Output the [X, Y] coordinate of the center of the cell containing the given text.  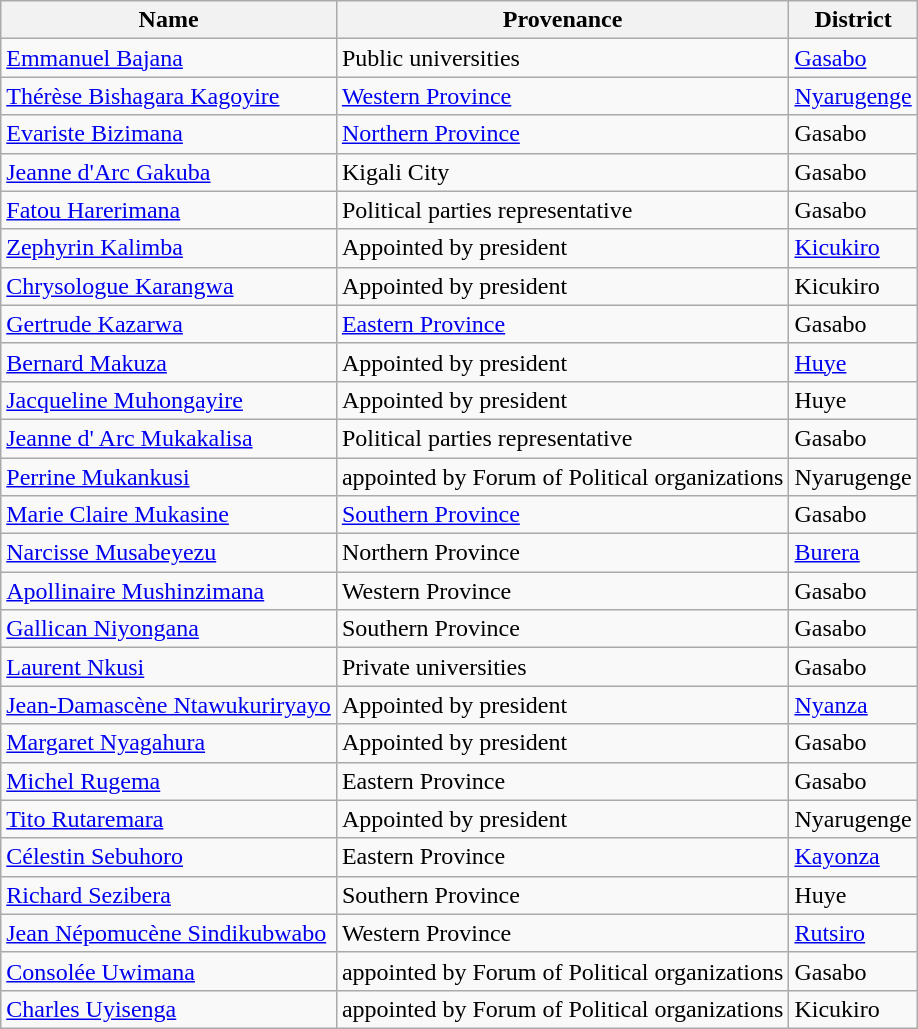
Perrine Mukankusi [169, 477]
Public universities [562, 58]
Célestin Sebuhoro [169, 857]
Fatou Harerimana [169, 210]
Gertrude Kazarwa [169, 324]
Private universities [562, 667]
Michel Rugema [169, 781]
Richard Sezibera [169, 895]
Jacqueline Muhongayire [169, 400]
Narcisse Musabeyezu [169, 553]
Bernard Makuza [169, 362]
District [853, 20]
Nyanza [853, 705]
Emmanuel Bajana [169, 58]
Tito Rutaremara [169, 819]
Kayonza [853, 857]
Jean-Damascène Ntawukuriryayo [169, 705]
Chrysologue Karangwa [169, 286]
Provenance [562, 20]
Kigali City [562, 172]
Charles Uyisenga [169, 1009]
Burera [853, 553]
Rutsiro [853, 933]
Thérèse Bishagara Kagoyire [169, 96]
Apollinaire Mushinzimana [169, 591]
Consolée Uwimana [169, 971]
Jeanne d'Arc Gakuba [169, 172]
Laurent Nkusi [169, 667]
Evariste Bizimana [169, 134]
Jean Népomucène Sindikubwabo [169, 933]
Jeanne d' Arc Mukakalisa [169, 438]
Margaret Nyagahura [169, 743]
Marie Claire Mukasine [169, 515]
Gallican Niyongana [169, 629]
Zephyrin Kalimba [169, 248]
Name [169, 20]
